For the text-containing cell, return its midpoint in [X, Y] coordinate format. 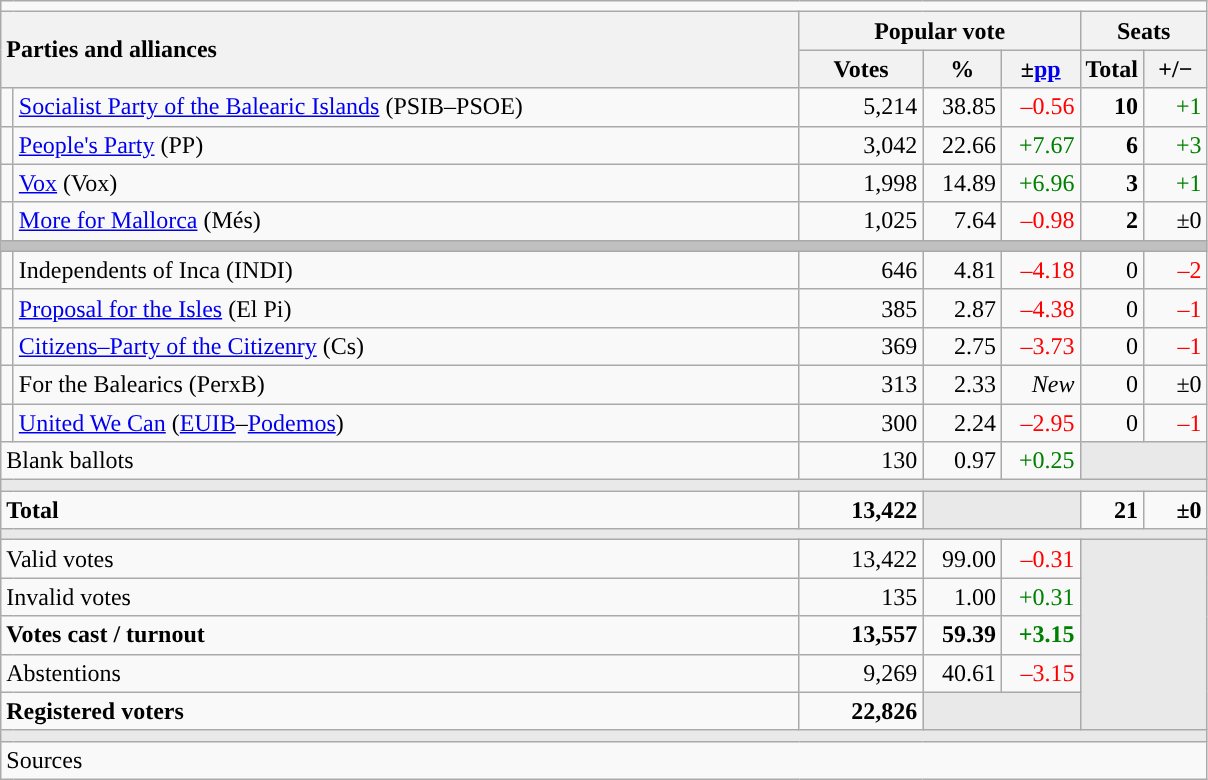
±pp [1040, 69]
4.81 [962, 270]
Votes [861, 69]
313 [861, 384]
Invalid votes [400, 597]
People's Party (PP) [406, 145]
+6.96 [1040, 183]
135 [861, 597]
More for Mallorca (Més) [406, 221]
–3.15 [1040, 673]
99.00 [962, 559]
10 [1112, 107]
Popular vote [940, 31]
Abstentions [400, 673]
300 [861, 423]
–3.73 [1040, 346]
For the Balearics (PerxB) [406, 384]
385 [861, 308]
40.61 [962, 673]
Valid votes [400, 559]
646 [861, 270]
United We Can (EUIB–Podemos) [406, 423]
Vox (Vox) [406, 183]
21 [1112, 510]
Sources [604, 760]
22.66 [962, 145]
1,025 [861, 221]
+7.67 [1040, 145]
Votes cast / turnout [400, 635]
Proposal for the Isles (El Pi) [406, 308]
Independents of Inca (INDI) [406, 270]
9,269 [861, 673]
–2 [1176, 270]
–4.38 [1040, 308]
Seats [1144, 31]
Blank ballots [400, 461]
Citizens–Party of the Citizenry (Cs) [406, 346]
3 [1112, 183]
13,557 [861, 635]
Parties and alliances [400, 50]
+/− [1176, 69]
14.89 [962, 183]
2 [1112, 221]
6 [1112, 145]
3,042 [861, 145]
369 [861, 346]
2.87 [962, 308]
2.75 [962, 346]
–4.18 [1040, 270]
2.33 [962, 384]
5,214 [861, 107]
22,826 [861, 711]
130 [861, 461]
–0.98 [1040, 221]
Socialist Party of the Balearic Islands (PSIB–PSOE) [406, 107]
% [962, 69]
7.64 [962, 221]
38.85 [962, 107]
1.00 [962, 597]
Registered voters [400, 711]
0.97 [962, 461]
2.24 [962, 423]
+3.15 [1040, 635]
–0.31 [1040, 559]
–2.95 [1040, 423]
+0.31 [1040, 597]
New [1040, 384]
59.39 [962, 635]
–0.56 [1040, 107]
+0.25 [1040, 461]
+3 [1176, 145]
1,998 [861, 183]
